Pinpoint the cell where the given text exists, returning its [X, Y] midpoint coordinate. 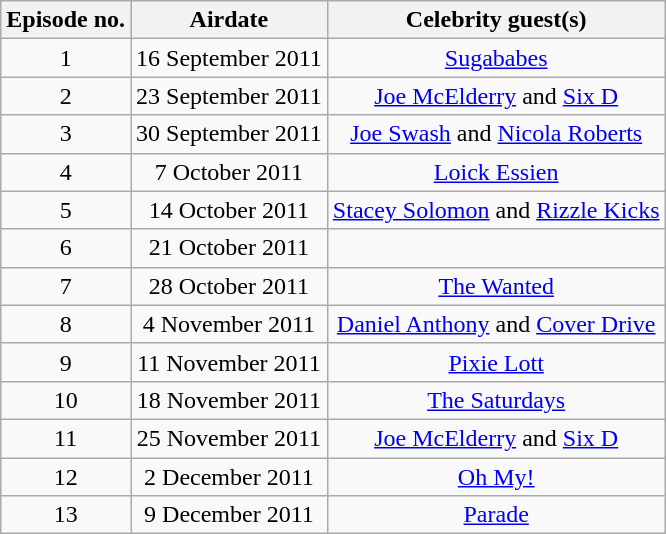
Oh My! [496, 477]
The Wanted [496, 286]
14 October 2011 [230, 210]
Stacey Solomon and Rizzle Kicks [496, 210]
Episode no. [66, 20]
Pixie Lott [496, 362]
21 October 2011 [230, 248]
4 [66, 172]
6 [66, 248]
Parade [496, 515]
Daniel Anthony and Cover Drive [496, 324]
9 December 2011 [230, 515]
Sugababes [496, 58]
13 [66, 515]
25 November 2011 [230, 438]
The Saturdays [496, 400]
7 October 2011 [230, 172]
3 [66, 134]
16 September 2011 [230, 58]
2 December 2011 [230, 477]
4 November 2011 [230, 324]
Airdate [230, 20]
1 [66, 58]
12 [66, 477]
Loick Essien [496, 172]
8 [66, 324]
9 [66, 362]
23 September 2011 [230, 96]
7 [66, 286]
2 [66, 96]
28 October 2011 [230, 286]
30 September 2011 [230, 134]
10 [66, 400]
18 November 2011 [230, 400]
11 [66, 438]
11 November 2011 [230, 362]
Celebrity guest(s) [496, 20]
Joe Swash and Nicola Roberts [496, 134]
5 [66, 210]
